Scan for the cell matching the given text and deliver its [X, Y] coordinate at center. 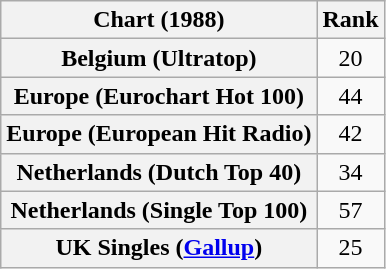
25 [350, 248]
Netherlands (Dutch Top 40) [159, 172]
34 [350, 172]
57 [350, 210]
Chart (1988) [159, 20]
Europe (Eurochart Hot 100) [159, 96]
Netherlands (Single Top 100) [159, 210]
20 [350, 58]
42 [350, 134]
Belgium (Ultratop) [159, 58]
UK Singles (Gallup) [159, 248]
44 [350, 96]
Rank [350, 20]
Europe (European Hit Radio) [159, 134]
